Determine the [X, Y] coordinate at the center of the cell enclosing the given text.  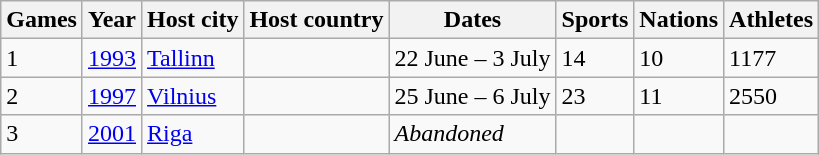
Games [42, 20]
2001 [112, 134]
Nations [679, 20]
14 [595, 58]
Athletes [772, 20]
Tallinn [193, 58]
10 [679, 58]
Host country [316, 20]
2550 [772, 96]
Host city [193, 20]
Riga [193, 134]
Vilnius [193, 96]
Sports [595, 20]
3 [42, 134]
1177 [772, 58]
1997 [112, 96]
Abandoned [472, 134]
1 [42, 58]
Dates [472, 20]
2 [42, 96]
22 June – 3 July [472, 58]
25 June – 6 July [472, 96]
11 [679, 96]
Year [112, 20]
23 [595, 96]
1993 [112, 58]
